Identify which cell holds the provided text, then report its [x, y] central coordinate. 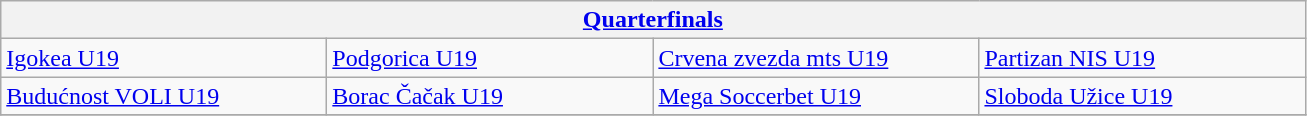
Budućnost VOLI U19 [164, 96]
Sloboda Užice U19 [1142, 96]
Borac Čačak U19 [490, 96]
Igokea U19 [164, 58]
Mega Soccerbet U19 [816, 96]
Partizan NIS U19 [1142, 58]
Podgorica U19 [490, 58]
Crvena zvezda mts U19 [816, 58]
Quarterfinals [653, 20]
